Identify which cell holds the provided text, then report its (X, Y) central coordinate. 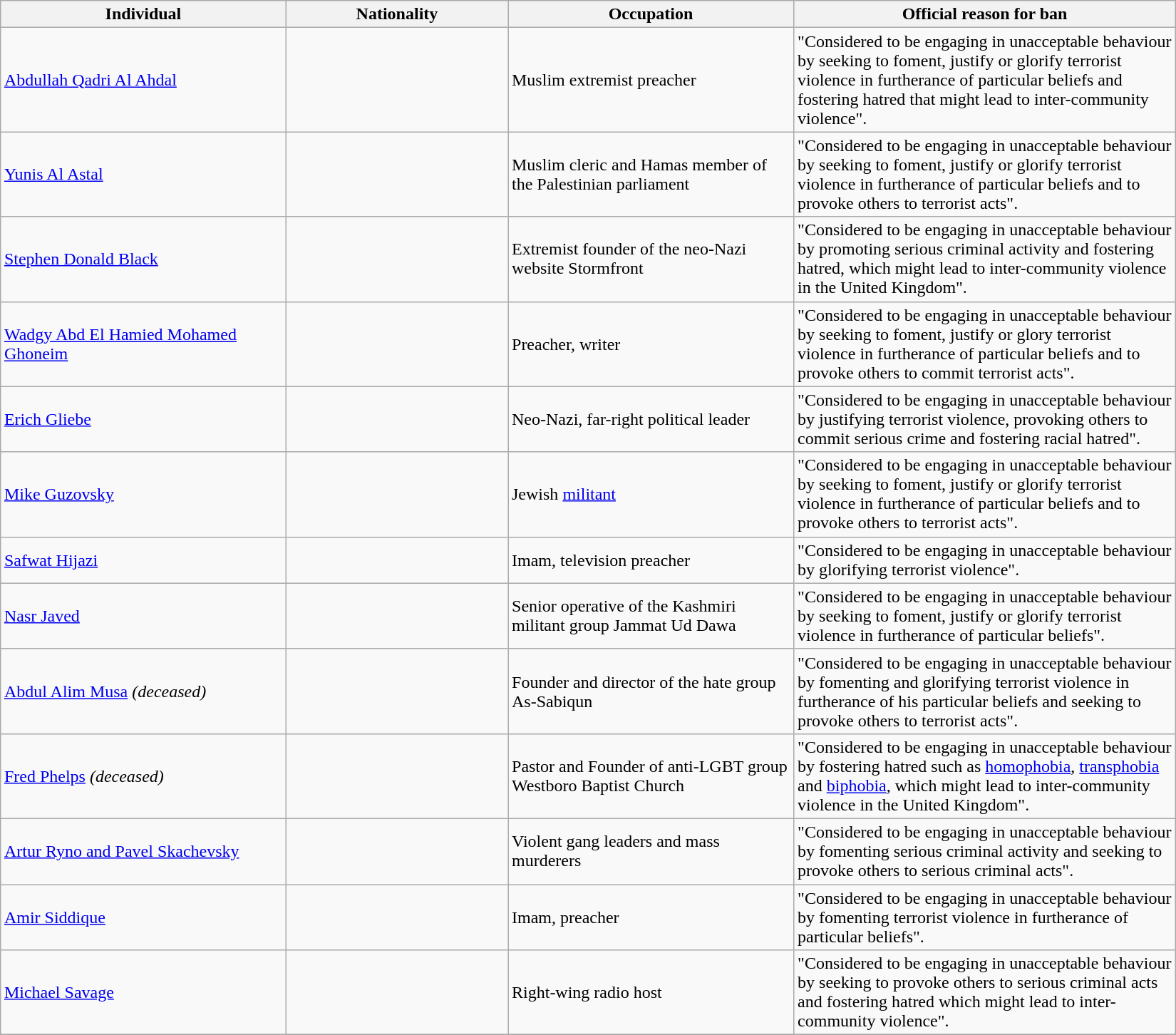
Official reason for ban (985, 14)
Occupation (650, 14)
Michael Savage (143, 992)
Founder and director of the hate group As-Sabiqun (650, 691)
Individual (143, 14)
Preacher, writer (650, 344)
"Considered to be engaging in unacceptable behaviour by glorifying terrorist violence". (985, 560)
Neo-Nazi, far-right political leader (650, 419)
Nasr Javed (143, 616)
Amir Siddique (143, 917)
Violent gang leaders and mass murderers (650, 851)
Abdullah Qadri Al Ahdal (143, 80)
Yunis Al Astal (143, 174)
Muslim cleric and Hamas member of the Palestinian parliament (650, 174)
"Considered to be engaging in unacceptable behaviour by fomenting terrorist violence in furtherance of particular beliefs". (985, 917)
Wadgy Abd El Hamied Mohamed Ghoneim (143, 344)
Artur Ryno and Pavel Skachevsky (143, 851)
Imam, television preacher (650, 560)
Safwat Hijazi (143, 560)
"Considered to be engaging in unacceptable behaviour by fomenting serious criminal activity and seeking to provoke others to serious criminal acts". (985, 851)
Jewish militant (650, 495)
Mike Guzovsky (143, 495)
Imam, preacher (650, 917)
Extremist founder of the neo-Nazi website Stormfront (650, 259)
Right-wing radio host (650, 992)
Senior operative of the Kashmiri militant group Jammat Ud Dawa (650, 616)
Muslim extremist preacher (650, 80)
Pastor and Founder of anti-LGBT group Westboro Baptist Church (650, 776)
Erich Gliebe (143, 419)
Nationality (396, 14)
Fred Phelps (deceased) (143, 776)
Stephen Donald Black (143, 259)
Abdul Alim Musa (deceased) (143, 691)
